Pinpoint the cell where the given text exists, returning its [x, y] midpoint coordinate. 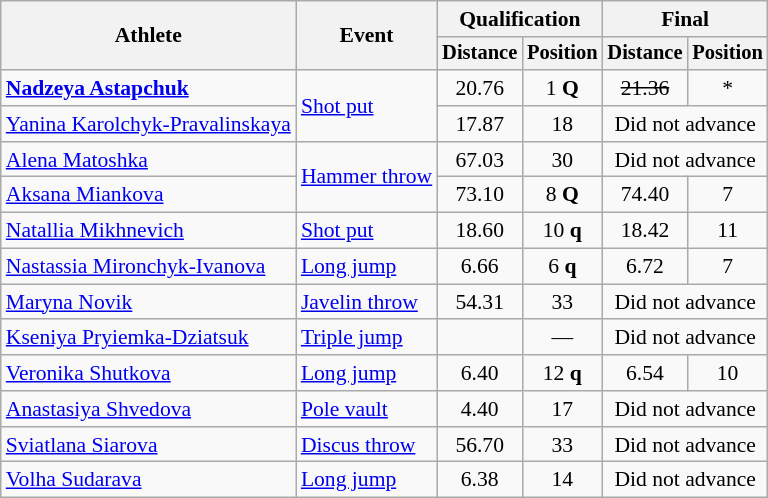
21.36 [646, 88]
Qualification [520, 19]
6.40 [480, 373]
18.42 [646, 231]
Nadzeya Astapchuk [148, 88]
* [727, 88]
Discus throw [366, 445]
Pole vault [366, 409]
20.76 [480, 88]
18 [562, 124]
8 Q [562, 195]
56.70 [480, 445]
Yanina Karolchyk-Pravalinskaya [148, 124]
6.66 [480, 267]
6.38 [480, 480]
6 q [562, 267]
4.40 [480, 409]
11 [727, 231]
30 [562, 160]
Natallia Mikhnevich [148, 231]
54.31 [480, 302]
Triple jump [366, 338]
10 q [562, 231]
Javelin throw [366, 302]
— [562, 338]
18.60 [480, 231]
67.03 [480, 160]
Veronika Shutkova [148, 373]
12 q [562, 373]
1 Q [562, 88]
Hammer throw [366, 178]
Event [366, 36]
Maryna Novik [148, 302]
Athlete [148, 36]
17 [562, 409]
Alena Matoshka [148, 160]
74.40 [646, 195]
17.87 [480, 124]
Final [686, 19]
Anastasiya Shvedova [148, 409]
Nastassia Mironchyk-Ivanova [148, 267]
Aksana Miankova [148, 195]
73.10 [480, 195]
6.54 [646, 373]
Volha Sudarava [148, 480]
6.72 [646, 267]
14 [562, 480]
Kseniya Pryiemka-Dziatsuk [148, 338]
10 [727, 373]
Sviatlana Siarova [148, 445]
